Capture the cell that displays the provided text and extract its [X, Y] central coordinate. 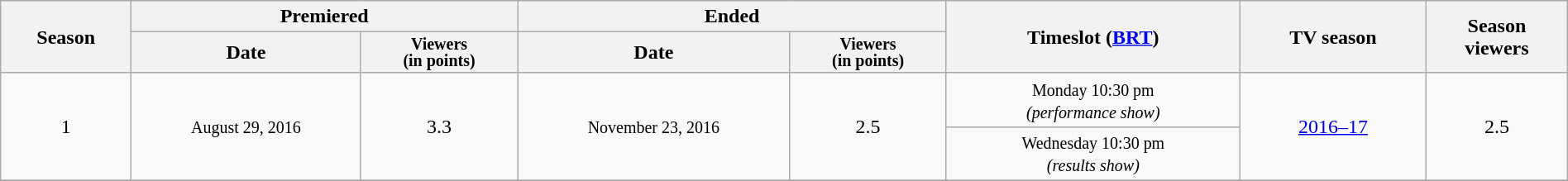
November 23, 2016 [653, 126]
Seasonviewers [1497, 37]
3.3 [438, 126]
August 29, 2016 [246, 126]
Premiered [324, 17]
Ended [733, 17]
Timeslot (BRT) [1093, 37]
1 [66, 126]
Season [66, 37]
Monday 10:30 pm(performance show) [1093, 99]
Wednesday 10:30 pm(results show) [1093, 154]
TV season [1333, 37]
2016–17 [1333, 126]
